For the text-containing cell, return its midpoint in [X, Y] coordinate format. 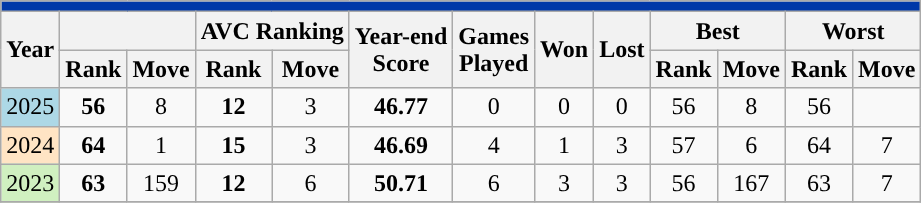
46.77 [401, 107]
Year [30, 50]
2025 [30, 107]
4 [494, 145]
GamesPlayed [494, 50]
Year-end Score [401, 50]
46.69 [401, 145]
57 [684, 145]
159 [161, 183]
Lost [622, 50]
15 [233, 145]
Best [718, 31]
AVC Ranking [272, 31]
Worst [852, 31]
50.71 [401, 183]
2024 [30, 145]
167 [751, 183]
2023 [30, 183]
Won [564, 50]
